For the text-containing cell, return its midpoint in (x, y) coordinate format. 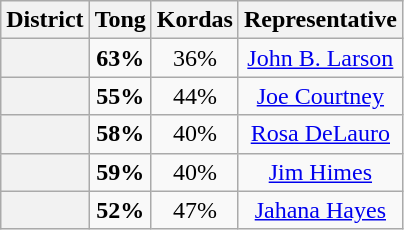
Rosa DeLauro (320, 134)
Tong (120, 20)
Joe Courtney (320, 96)
58% (120, 134)
44% (194, 96)
Kordas (194, 20)
55% (120, 96)
Jim Himes (320, 172)
47% (194, 210)
Jahana Hayes (320, 210)
63% (120, 58)
59% (120, 172)
52% (120, 210)
36% (194, 58)
John B. Larson (320, 58)
Representative (320, 20)
District (45, 20)
